Extract the (X, Y) coordinate from the center of the cell holding the provided text.  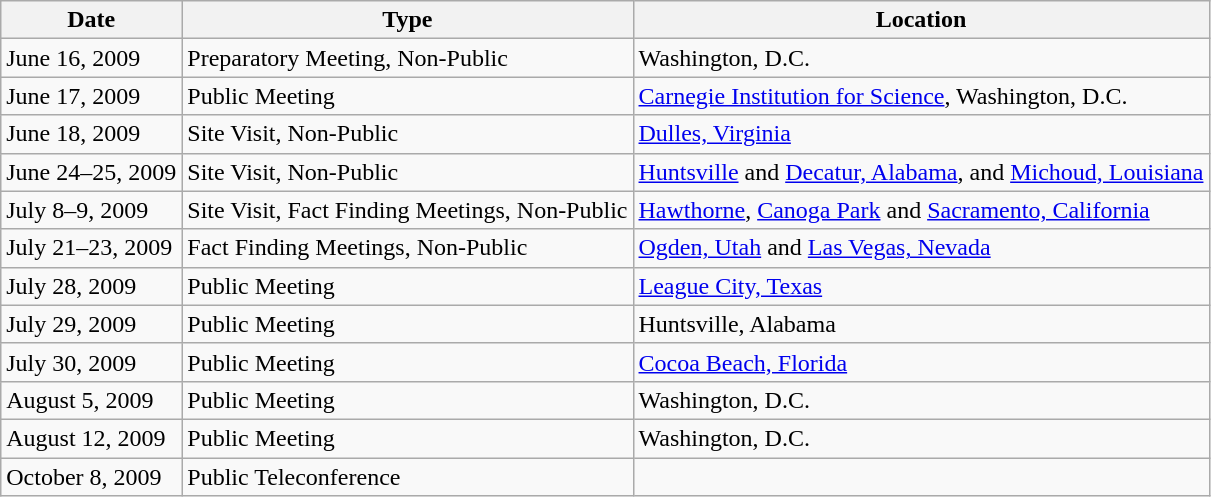
June 16, 2009 (92, 58)
June 17, 2009 (92, 96)
August 12, 2009 (92, 438)
July 8–9, 2009 (92, 210)
Huntsville and Decatur, Alabama, and Michoud, Louisiana (921, 172)
June 24–25, 2009 (92, 172)
Type (408, 20)
July 30, 2009 (92, 362)
July 29, 2009 (92, 324)
Preparatory Meeting, Non-Public (408, 58)
Site Visit, Fact Finding Meetings, Non-Public (408, 210)
Location (921, 20)
July 28, 2009 (92, 286)
Ogden, Utah and Las Vegas, Nevada (921, 248)
October 8, 2009 (92, 477)
League City, Texas (921, 286)
Carnegie Institution for Science, Washington, D.C. (921, 96)
Date (92, 20)
Huntsville, Alabama (921, 324)
Cocoa Beach, Florida (921, 362)
Public Teleconference (408, 477)
Fact Finding Meetings, Non-Public (408, 248)
June 18, 2009 (92, 134)
August 5, 2009 (92, 400)
Dulles, Virginia (921, 134)
Hawthorne, Canoga Park and Sacramento, California (921, 210)
July 21–23, 2009 (92, 248)
